Scan for the cell matching the given text and deliver its (X, Y) coordinate at center. 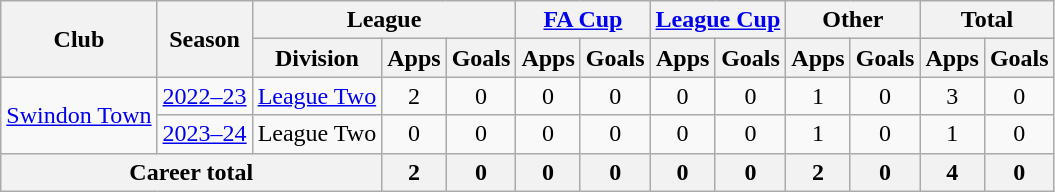
Club (79, 39)
4 (952, 172)
League Cup (718, 20)
2022–23 (204, 96)
3 (952, 96)
Career total (192, 172)
Other (853, 20)
League (384, 20)
Division (317, 58)
Swindon Town (79, 115)
2023–24 (204, 134)
Total (987, 20)
FA Cup (583, 20)
Season (204, 39)
